For the text-containing cell, return its midpoint in (x, y) coordinate format. 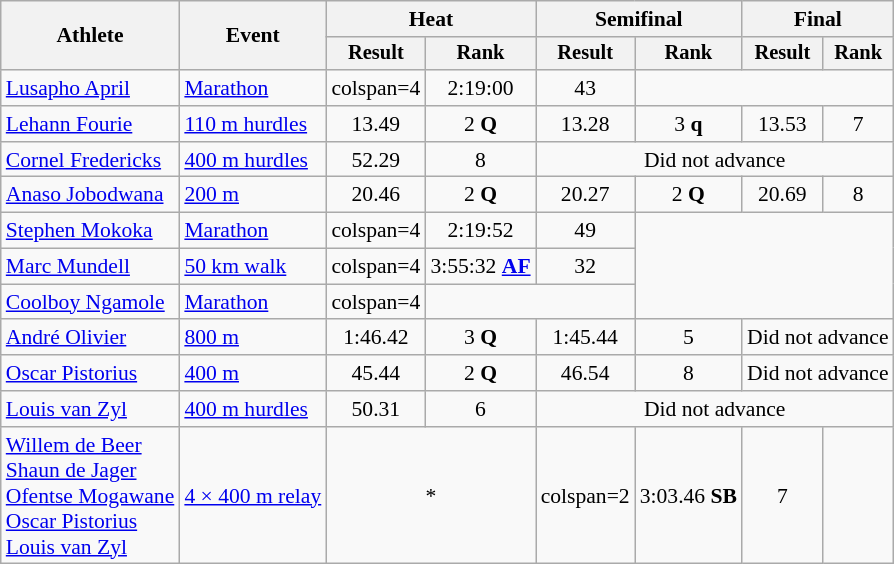
Semifinal (639, 19)
1:45.44 (586, 338)
200 m (252, 195)
20.69 (782, 195)
1:46.42 (376, 338)
3:55:32 AF (480, 267)
André Olivier (90, 338)
43 (586, 88)
52.29 (376, 160)
Louis van Zyl (90, 409)
400 m (252, 373)
Coolboy Ngamole (90, 302)
5 (688, 338)
45.44 (376, 373)
110 m hurdles (252, 124)
20.27 (586, 195)
13.49 (376, 124)
800 m (252, 338)
Heat (430, 19)
Anaso Jobodwana (90, 195)
Marc Mundell (90, 267)
Event (252, 36)
13.53 (782, 124)
3 Q (480, 338)
2:19:00 (480, 88)
32 (586, 267)
46.54 (586, 373)
20.46 (376, 195)
Oscar Pistorius (90, 373)
3 q (688, 124)
50.31 (376, 409)
Cornel Fredericks (90, 160)
Lehann Fourie (90, 124)
6 (480, 409)
Athlete (90, 36)
50 km walk (252, 267)
Final (818, 19)
7 (858, 124)
Lusapho April (90, 88)
2:19:52 (480, 231)
Stephen Mokoka (90, 231)
13.28 (586, 124)
49 (586, 231)
